Output the (x, y) coordinate of the center of the cell containing the given text.  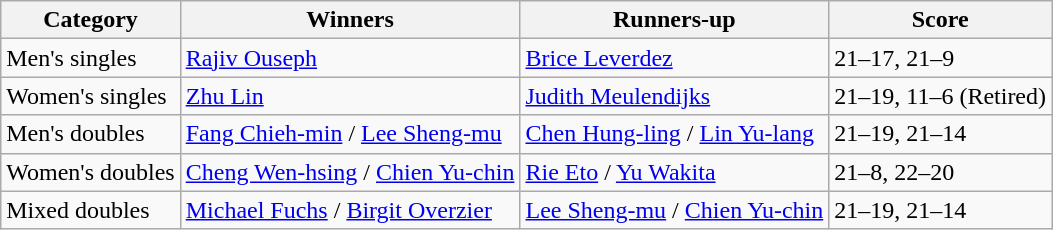
Men's doubles (90, 134)
Rajiv Ouseph (350, 58)
Zhu Lin (350, 96)
Category (90, 20)
Rie Eto / Yu Wakita (674, 172)
Women's singles (90, 96)
Mixed doubles (90, 210)
Women's doubles (90, 172)
Winners (350, 20)
Chen Hung-ling / Lin Yu-lang (674, 134)
Judith Meulendijks (674, 96)
Lee Sheng-mu / Chien Yu-chin (674, 210)
Fang Chieh-min / Lee Sheng-mu (350, 134)
21–17, 21–9 (940, 58)
Score (940, 20)
21–8, 22–20 (940, 172)
Men's singles (90, 58)
Cheng Wen-hsing / Chien Yu-chin (350, 172)
Runners-up (674, 20)
Brice Leverdez (674, 58)
Michael Fuchs / Birgit Overzier (350, 210)
21–19, 11–6 (Retired) (940, 96)
